Capture the cell that displays the provided text and extract its [x, y] central coordinate. 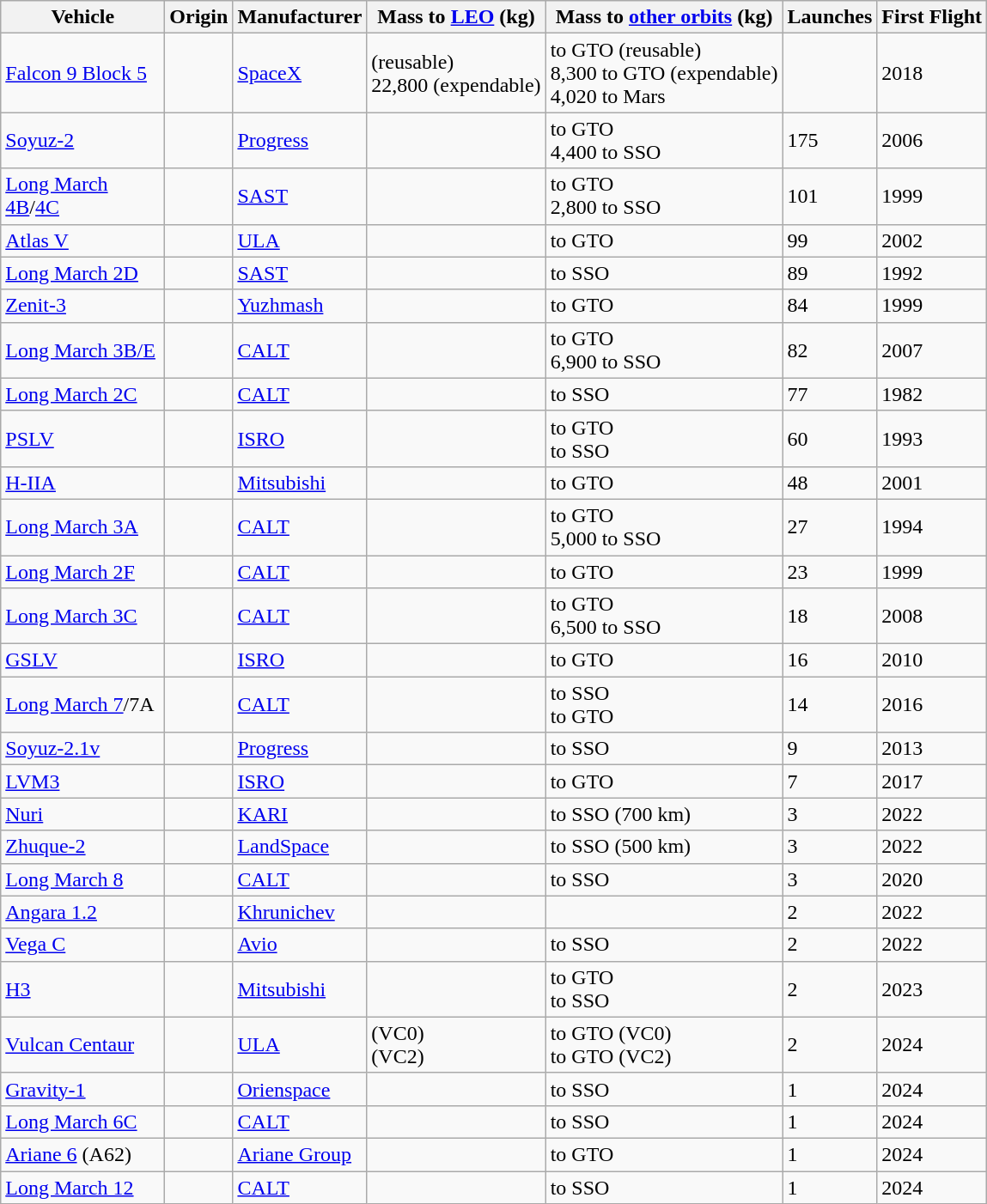
14 [830, 704]
Manufacturer [300, 17]
Zenit-3 [82, 306]
Long March 4B/4C [82, 196]
PSLV [82, 438]
H-IIA [82, 483]
99 [830, 240]
2006 [932, 141]
Long March 2D [82, 273]
Mass to other orbits (kg) [664, 17]
LandSpace [300, 847]
Long March 3A [82, 527]
27 [830, 527]
Long March 2C [82, 394]
Vega C [82, 945]
2023 [932, 989]
1994 [932, 527]
to GTO (VC0) to GTO (VC2) [664, 1044]
SpaceX [300, 73]
Long March 3B/E [82, 350]
16 [830, 660]
2008 [932, 617]
H3 [82, 989]
2016 [932, 704]
23 [830, 571]
Nuri [82, 814]
to SSO to GTO [664, 704]
(reusable) 22,800 (expendable) [456, 73]
Mass to LEO (kg) [456, 17]
Long March 8 [82, 879]
2013 [932, 749]
Yuzhmash [300, 306]
2002 [932, 240]
Atlas V [82, 240]
to GTO4,400 to SSO [664, 141]
Falcon 9 Block 5 [82, 73]
Khrunichev [300, 912]
18 [830, 617]
2020 [932, 879]
2018 [932, 73]
1993 [932, 438]
82 [830, 350]
Origin [199, 17]
101 [830, 196]
Vehicle [82, 17]
2010 [932, 660]
175 [830, 141]
1992 [932, 273]
Launches [830, 17]
Ariane Group [300, 1154]
First Flight [932, 17]
to GTO (reusable) 8,300 to GTO (expendable) 4,020 to Mars [664, 73]
9 [830, 749]
Long March 6C [82, 1122]
Avio [300, 945]
Soyuz-2 [82, 141]
Orienspace [300, 1089]
7 [830, 781]
84 [830, 306]
(VC0) (VC2) [456, 1044]
KARI [300, 814]
to GTO 2,800 to SSO [664, 196]
to GTO 6,900 to SSO [664, 350]
2001 [932, 483]
Zhuque-2 [82, 847]
Vulcan Centaur [82, 1044]
to GTO 6,500 to SSO [664, 617]
to GTO 5,000 to SSO [664, 527]
2017 [932, 781]
Gravity-1 [82, 1089]
Long March 3C [82, 617]
Ariane 6 (A62) [82, 1154]
Angara 1.2 [82, 912]
89 [830, 273]
1982 [932, 394]
Soyuz-2.1v [82, 749]
48 [830, 483]
LVM3 [82, 781]
Long March 12 [82, 1188]
2007 [932, 350]
Long March 2F [82, 571]
77 [830, 394]
to SSO (500 km) [664, 847]
to SSO (700 km) [664, 814]
GSLV [82, 660]
Long March 7/7A [82, 704]
60 [830, 438]
